Return the (x, y) coordinate for the center point of the cell that contains the specified text.  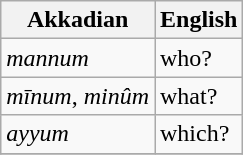
what? (198, 96)
mīnum, minûm (78, 96)
who? (198, 58)
ayyum (78, 134)
which? (198, 134)
mannum (78, 58)
Akkadian (78, 20)
English (198, 20)
